Return the (x, y) coordinate for the center point of the cell that contains the specified text.  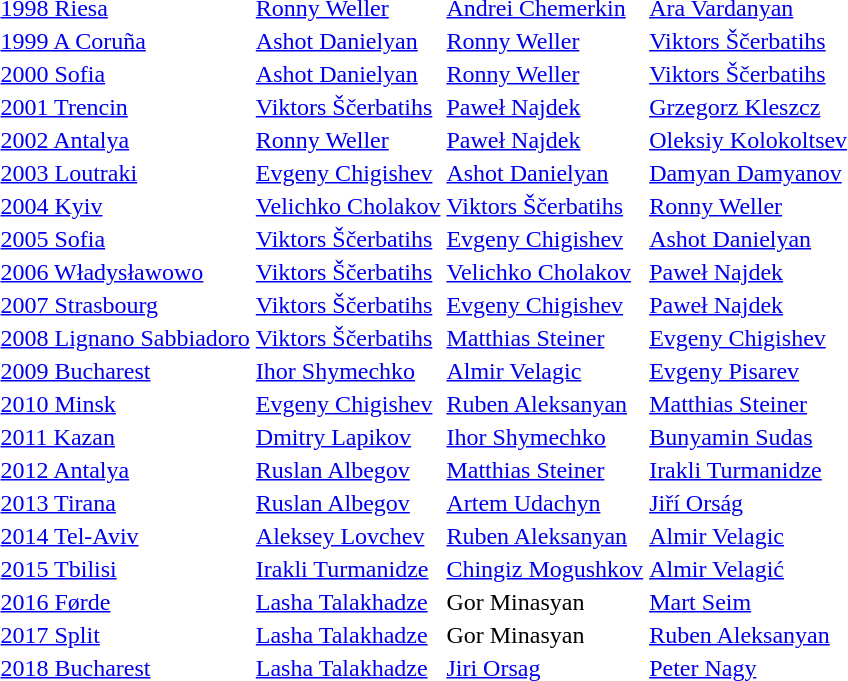
Chingiz Mogushkov (545, 569)
Irakli Turmanidze (348, 569)
Almir Velagic (545, 371)
Artem Udachyn (545, 503)
Aleksey Lovchev (348, 536)
Dmitry Lapikov (348, 437)
